Capture the cell that displays the provided text and extract its (X, Y) central coordinate. 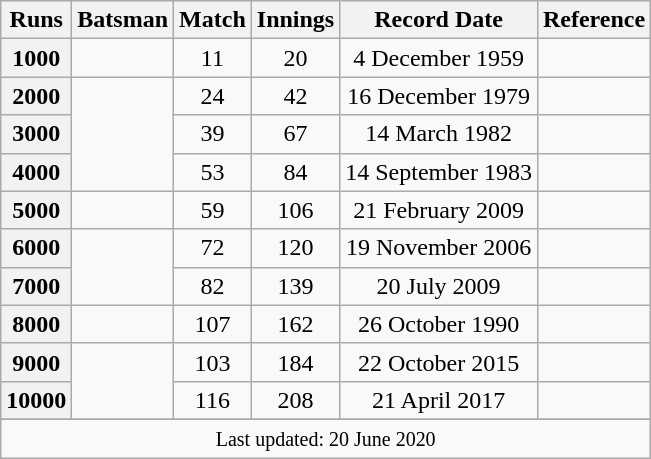
Reference (594, 20)
3000 (36, 134)
72 (213, 248)
53 (213, 172)
59 (213, 210)
14 March 1982 (439, 134)
Runs (36, 20)
84 (295, 172)
2000 (36, 96)
Record Date (439, 20)
6000 (36, 248)
120 (295, 248)
11 (213, 58)
26 October 1990 (439, 324)
20 (295, 58)
116 (213, 400)
208 (295, 400)
82 (213, 286)
67 (295, 134)
42 (295, 96)
Match (213, 20)
4 December 1959 (439, 58)
21 April 2017 (439, 400)
39 (213, 134)
106 (295, 210)
8000 (36, 324)
14 September 1983 (439, 172)
103 (213, 362)
Last updated: 20 June 2020 (326, 438)
19 November 2006 (439, 248)
107 (213, 324)
16 December 1979 (439, 96)
5000 (36, 210)
22 October 2015 (439, 362)
4000 (36, 172)
24 (213, 96)
10000 (36, 400)
162 (295, 324)
1000 (36, 58)
21 February 2009 (439, 210)
Innings (295, 20)
20 July 2009 (439, 286)
184 (295, 362)
Batsman (123, 20)
139 (295, 286)
7000 (36, 286)
9000 (36, 362)
